Provide the [X, Y] coordinate of the cell's center where the given text is located.  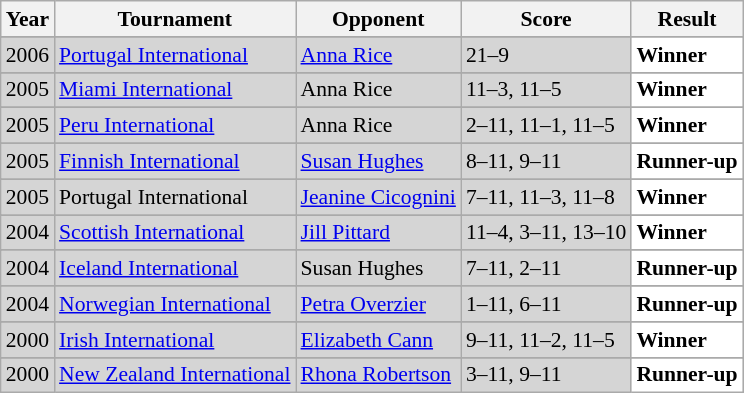
Petra Overzier [378, 304]
Jill Pittard [378, 233]
7–11, 2–11 [546, 269]
9–11, 11–2, 11–5 [546, 340]
3–11, 9–11 [546, 375]
1–11, 6–11 [546, 304]
Norwegian International [174, 304]
Tournament [174, 19]
Score [546, 19]
11–3, 11–5 [546, 90]
Year [28, 19]
Iceland International [174, 269]
Result [686, 19]
Scottish International [174, 233]
Peru International [174, 126]
Finnish International [174, 162]
Elizabeth Cann [378, 340]
21–9 [546, 55]
Miami International [174, 90]
Irish International [174, 340]
Opponent [378, 19]
11–4, 3–11, 13–10 [546, 233]
8–11, 9–11 [546, 162]
Jeanine Cicognini [378, 197]
7–11, 11–3, 11–8 [546, 197]
New Zealand International [174, 375]
2–11, 11–1, 11–5 [546, 126]
Rhona Robertson [378, 375]
2006 [28, 55]
